Locate the cell with the specified text and output its [x, y] center coordinate. 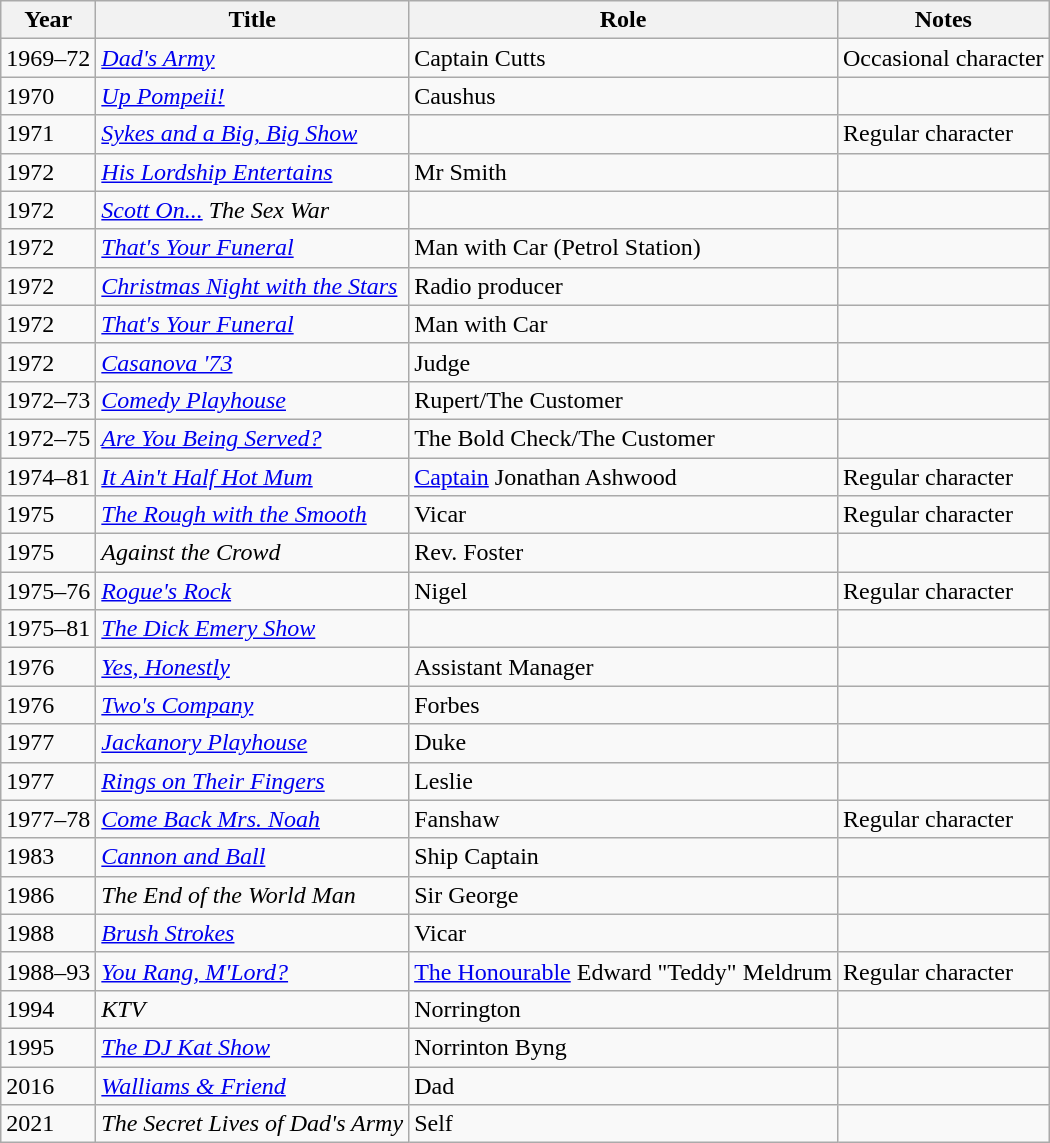
1983 [48, 857]
1975–76 [48, 591]
Title [252, 20]
1972–75 [48, 438]
Leslie [624, 781]
Christmas Night with the Stars [252, 286]
The DJ Kat Show [252, 1047]
Radio producer [624, 286]
1994 [48, 1009]
Caushus [624, 96]
Year [48, 20]
Comedy Playhouse [252, 400]
Role [624, 20]
The Dick Emery Show [252, 629]
Two's Company [252, 705]
It Ain't Half Hot Mum [252, 477]
Occasional character [943, 58]
1988 [48, 933]
Captain Cutts [624, 58]
Cannon and Ball [252, 857]
Are You Being Served? [252, 438]
Up Pompeii! [252, 96]
Rev. Foster [624, 553]
Self [624, 1124]
2021 [48, 1124]
You Rang, M'Lord? [252, 971]
The Bold Check/The Customer [624, 438]
Rogue's Rock [252, 591]
Man with Car (Petrol Station) [624, 248]
Ship Captain [624, 857]
Against the Crowd [252, 553]
Yes, Honestly [252, 667]
Dad's Army [252, 58]
Sir George [624, 895]
Mr Smith [624, 172]
Judge [624, 362]
Dad [624, 1085]
1974–81 [48, 477]
Nigel [624, 591]
The Rough with the Smooth [252, 515]
1986 [48, 895]
1969–72 [48, 58]
1970 [48, 96]
1971 [48, 134]
Captain Jonathan Ashwood [624, 477]
1977–78 [48, 819]
Come Back Mrs. Noah [252, 819]
Jackanory Playhouse [252, 743]
Duke [624, 743]
Sykes and a Big, Big Show [252, 134]
Assistant Manager [624, 667]
Walliams & Friend [252, 1085]
1995 [48, 1047]
2016 [48, 1085]
Brush Strokes [252, 933]
His Lordship Entertains [252, 172]
Casanova '73 [252, 362]
1988–93 [48, 971]
1972–73 [48, 400]
Scott On... The Sex War [252, 210]
1975–81 [48, 629]
Rings on Their Fingers [252, 781]
The Secret Lives of Dad's Army [252, 1124]
Notes [943, 20]
Forbes [624, 705]
Rupert/The Customer [624, 400]
The End of the World Man [252, 895]
KTV [252, 1009]
Man with Car [624, 324]
The Honourable Edward "Teddy" Meldrum [624, 971]
Fanshaw [624, 819]
Norrington [624, 1009]
Norrinton Byng [624, 1047]
